Pinpoint the cell where the given text exists, returning its [x, y] midpoint coordinate. 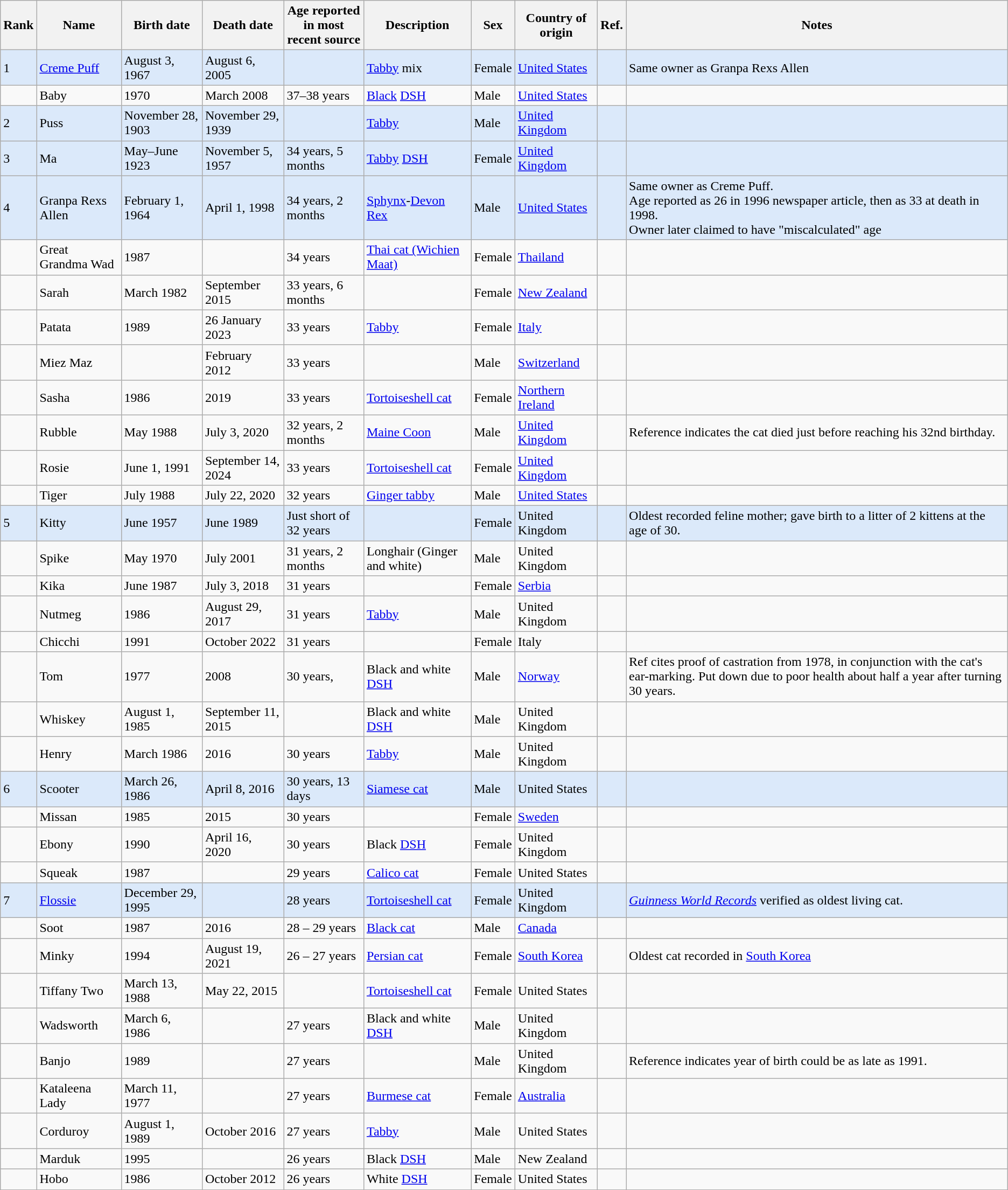
September 11, 2015 [243, 719]
May–June 1923 [162, 158]
1994 [162, 956]
Soot [79, 928]
29 years [324, 872]
37–38 years [324, 95]
Kika [79, 586]
Guinness World Records verified as oldest living cat. [817, 900]
6 [18, 789]
Sarah [79, 292]
March 13, 1988 [162, 991]
26 – 27 years [324, 956]
1991 [162, 642]
November 28, 1903 [162, 123]
26 January 2023 [243, 328]
Same owner as Granpa Rexs Allen [817, 68]
October 2022 [243, 642]
Canada [556, 928]
Age reportedin mostrecent source [324, 25]
Tabby DSH [417, 158]
Description [417, 25]
July 1988 [162, 496]
South Korea [556, 956]
October 2016 [243, 1131]
April 8, 2016 [243, 789]
2008 [243, 677]
Corduroy [79, 1131]
February 1, 1964 [162, 208]
Squeak [79, 872]
Burmese cat [417, 1096]
September 2015 [243, 292]
7 [18, 900]
Ref. [612, 25]
2019 [243, 398]
Same owner as Creme Puff.Age reported as 26 in 1996 newspaper article, then as 33 at death in 1998.Owner later claimed to have "miscalculated" age [817, 208]
28 – 29 years [324, 928]
32 years, 2 months [324, 432]
Longhair (Ginger and white) [417, 558]
August 19, 2021 [243, 956]
32 years [324, 496]
Scooter [79, 789]
Thailand [556, 258]
Nutmeg [79, 614]
November 29, 1939 [243, 123]
April 1, 1998 [243, 208]
July 22, 2020 [243, 496]
Maine Coon [417, 432]
30 years, 13 days [324, 789]
1 [18, 68]
28 years [324, 900]
White DSH [417, 1179]
Persian cat [417, 956]
Tiffany Two [79, 991]
Great Grandma Wad [79, 258]
34 years, 2 months [324, 208]
3 [18, 158]
April 16, 2020 [243, 845]
Just short of 32 years [324, 524]
2015 [243, 817]
34 years, 5 months [324, 158]
Ebony [79, 845]
Birth date [162, 25]
Ginger tabby [417, 496]
June 1989 [243, 524]
Tabby mix [417, 68]
Oldest recorded feline mother; gave birth to a litter of 2 kittens at the age of 30. [817, 524]
Serbia [556, 586]
4 [18, 208]
Rosie [79, 468]
Calico cat [417, 872]
1995 [162, 1159]
July 3, 2020 [243, 432]
August 6, 2005 [243, 68]
Patata [79, 328]
Rank [18, 25]
Puss [79, 123]
Reference indicates year of birth could be as late as 1991. [817, 1061]
Switzerland [556, 362]
Tom [79, 677]
March 26, 1986 [162, 789]
1990 [162, 845]
Name [79, 25]
Chicchi [79, 642]
March 2008 [243, 95]
June 1987 [162, 586]
Spike [79, 558]
Wadsworth [79, 1026]
30 years, [324, 677]
Australia [556, 1096]
Sex [493, 25]
July 3, 2018 [243, 586]
Siamese cat [417, 789]
Northern Ireland [556, 398]
31 years, 2 months [324, 558]
July 2001 [243, 558]
March 1982 [162, 292]
Baby [79, 95]
Marduk [79, 1159]
Tiger [79, 496]
Kitty [79, 524]
Reference indicates the cat died just before reaching his 32nd birthday. [817, 432]
August 1, 1989 [162, 1131]
August 3, 1967 [162, 68]
Flossie [79, 900]
March 11, 1977 [162, 1096]
June 1, 1991 [162, 468]
2 [18, 123]
Death date [243, 25]
34 years [324, 258]
Sasha [79, 398]
Ma [79, 158]
November 5, 1957 [243, 158]
February 2012 [243, 362]
Whiskey [79, 719]
Notes [817, 25]
Banjo [79, 1061]
33 years, 6 months [324, 292]
May 1970 [162, 558]
Miez Maz [79, 362]
5 [18, 524]
December 29, 1995 [162, 900]
Sweden [556, 817]
Kataleena Lady [79, 1096]
Hobo [79, 1179]
Norway [556, 677]
Creme Puff [79, 68]
May 1988 [162, 432]
Minky [79, 956]
March 1986 [162, 754]
August 1, 1985 [162, 719]
September 14, 2024 [243, 468]
1977 [162, 677]
1985 [162, 817]
May 22, 2015 [243, 991]
1970 [162, 95]
Sphynx-Devon Rex [417, 208]
June 1957 [162, 524]
Granpa Rexs Allen [79, 208]
Henry [79, 754]
Rubble [79, 432]
Thai cat (Wichien Maat) [417, 258]
August 29, 2017 [243, 614]
Black cat [417, 928]
Oldest cat recorded in South Korea [817, 956]
March 6, 1986 [162, 1026]
October 2012 [243, 1179]
Country of origin [556, 25]
Missan [79, 817]
